Return the [x, y] coordinate for the center point of the cell that contains the specified text.  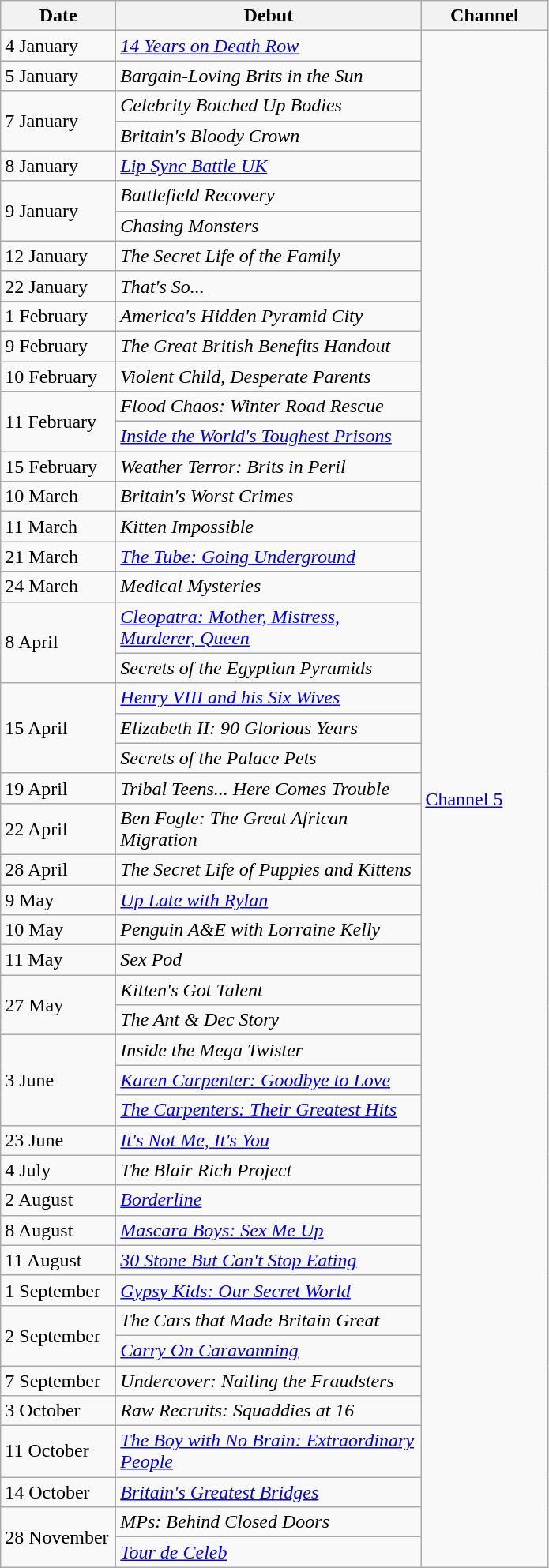
The Carpenters: Their Greatest Hits [269, 1110]
The Ant & Dec Story [269, 1020]
2 September [58, 1335]
Up Late with Rylan [269, 899]
11 February [58, 422]
The Tube: Going Underground [269, 557]
Cleopatra: Mother, Mistress, Murderer, Queen [269, 627]
Bargain-Loving Brits in the Sun [269, 76]
11 August [58, 1260]
Penguin A&E with Lorraine Kelly [269, 930]
Medical Mysteries [269, 587]
8 August [58, 1230]
21 March [58, 557]
9 January [58, 211]
22 April [58, 829]
11 October [58, 1451]
The Secret Life of Puppies and Kittens [269, 869]
3 October [58, 1411]
2 August [58, 1200]
The Great British Benefits Handout [269, 346]
Britain's Worst Crimes [269, 497]
The Secret Life of the Family [269, 256]
28 November [58, 1537]
Channel 5 [485, 799]
Flood Chaos: Winter Road Rescue [269, 407]
3 June [58, 1080]
Channel [485, 16]
7 January [58, 121]
Carry On Caravanning [269, 1350]
Britain's Greatest Bridges [269, 1492]
Secrets of the Egyptian Pyramids [269, 668]
1 February [58, 316]
Henry VIII and his Six Wives [269, 698]
24 March [58, 587]
22 January [58, 286]
Kitten Impossible [269, 527]
Ben Fogle: The Great African Migration [269, 829]
Lip Sync Battle UK [269, 166]
Elizabeth II: 90 Glorious Years [269, 728]
11 May [58, 960]
Celebrity Botched Up Bodies [269, 106]
28 April [58, 869]
Debut [269, 16]
Raw Recruits: Squaddies at 16 [269, 1411]
The Boy with No Brain: Extraordinary People [269, 1451]
10 May [58, 930]
Gypsy Kids: Our Secret World [269, 1290]
30 Stone But Can't Stop Eating [269, 1260]
Chasing Monsters [269, 226]
Karen Carpenter: Goodbye to Love [269, 1080]
7 September [58, 1381]
14 Years on Death Row [269, 46]
9 February [58, 346]
8 January [58, 166]
Undercover: Nailing the Fraudsters [269, 1381]
That's So... [269, 286]
9 May [58, 899]
Borderline [269, 1200]
4 January [58, 46]
Tribal Teens... Here Comes Trouble [269, 788]
1 September [58, 1290]
14 October [58, 1492]
Sex Pod [269, 960]
The Blair Rich Project [269, 1170]
10 March [58, 497]
Mascara Boys: Sex Me Up [269, 1230]
12 January [58, 256]
MPs: Behind Closed Doors [269, 1522]
27 May [58, 1005]
11 March [58, 527]
Kitten's Got Talent [269, 990]
10 February [58, 377]
15 February [58, 467]
15 April [58, 728]
Inside the Mega Twister [269, 1050]
Violent Child, Desperate Parents [269, 377]
4 July [58, 1170]
19 April [58, 788]
America's Hidden Pyramid City [269, 316]
It's Not Me, It's You [269, 1140]
Britain's Bloody Crown [269, 136]
23 June [58, 1140]
Secrets of the Palace Pets [269, 758]
Battlefield Recovery [269, 196]
8 April [58, 643]
The Cars that Made Britain Great [269, 1320]
Tour de Celeb [269, 1552]
5 January [58, 76]
Inside the World's Toughest Prisons [269, 437]
Weather Terror: Brits in Peril [269, 467]
Date [58, 16]
